Provide the [x, y] coordinate of the cell's center where the given text is located.  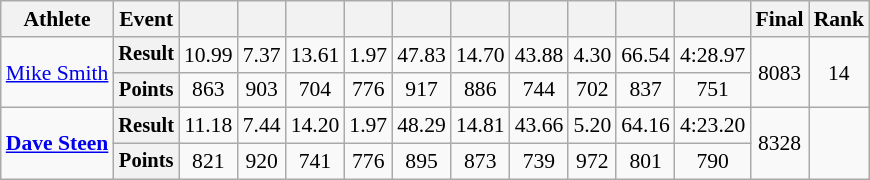
741 [316, 162]
920 [262, 162]
14 [840, 72]
8083 [779, 72]
64.16 [646, 126]
917 [422, 90]
8328 [779, 144]
48.29 [422, 126]
14.70 [480, 55]
Final [779, 19]
66.54 [646, 55]
702 [592, 90]
5.20 [592, 126]
886 [480, 90]
821 [208, 162]
Mike Smith [58, 72]
43.88 [540, 55]
Rank [840, 19]
14.81 [480, 126]
863 [208, 90]
751 [712, 90]
704 [316, 90]
895 [422, 162]
Athlete [58, 19]
4:28.97 [712, 55]
4:23.20 [712, 126]
Dave Steen [58, 144]
7.44 [262, 126]
744 [540, 90]
43.66 [540, 126]
Event [146, 19]
7.37 [262, 55]
13.61 [316, 55]
739 [540, 162]
903 [262, 90]
4.30 [592, 55]
10.99 [208, 55]
873 [480, 162]
790 [712, 162]
972 [592, 162]
801 [646, 162]
837 [646, 90]
11.18 [208, 126]
14.20 [316, 126]
47.83 [422, 55]
